Output the [x, y] coordinate of the center of the cell containing the given text.  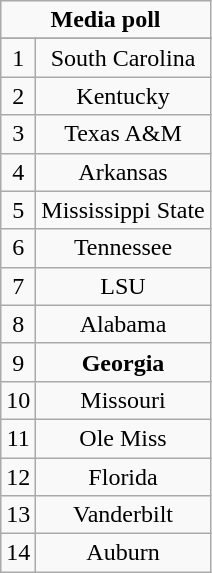
14 [18, 553]
Florida [123, 477]
Media poll [106, 20]
LSU [123, 286]
1 [18, 58]
5 [18, 210]
11 [18, 438]
6 [18, 248]
Auburn [123, 553]
4 [18, 172]
8 [18, 324]
2 [18, 96]
Georgia [123, 362]
13 [18, 515]
Missouri [123, 400]
Vanderbilt [123, 515]
7 [18, 286]
South Carolina [123, 58]
Tennessee [123, 248]
9 [18, 362]
12 [18, 477]
Kentucky [123, 96]
Texas A&M [123, 134]
Arkansas [123, 172]
Alabama [123, 324]
10 [18, 400]
Ole Miss [123, 438]
3 [18, 134]
Mississippi State [123, 210]
